Locate the cell with the specified text and output its [x, y] center coordinate. 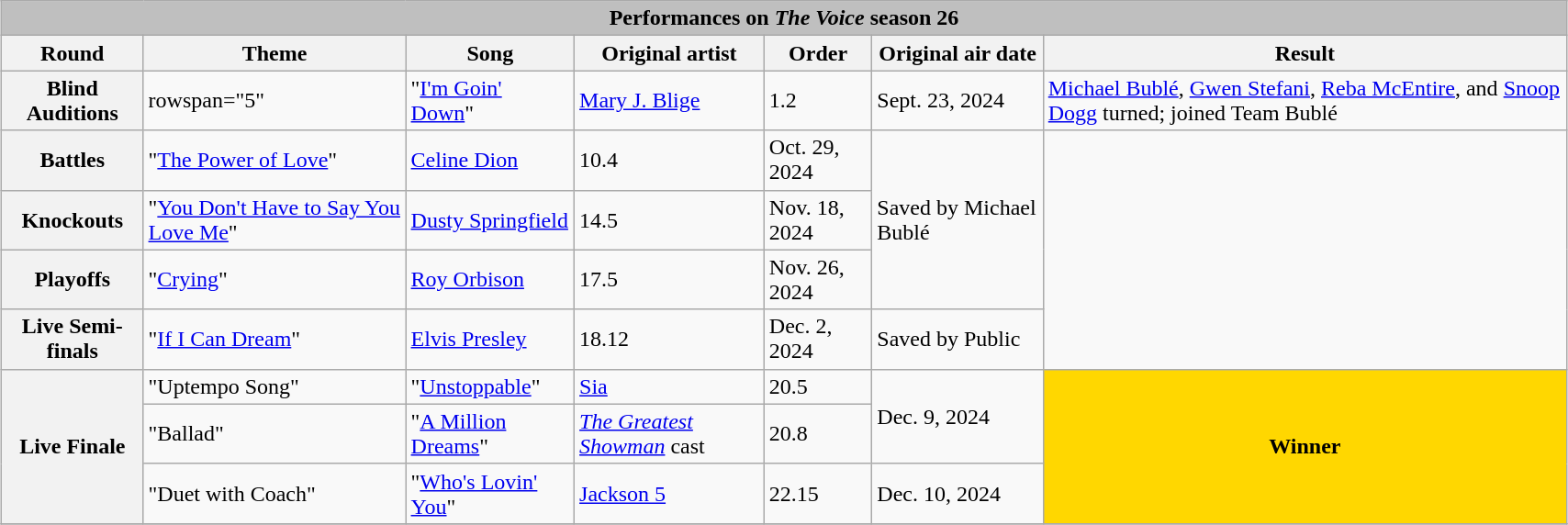
17.5 [670, 279]
Elvis Presley [490, 340]
"A Million Dreams" [490, 433]
Oct. 29, 2024 [817, 160]
Round [73, 53]
Dec. 2, 2024 [817, 340]
"The Power of Love" [274, 160]
Playoffs [73, 279]
"Crying" [274, 279]
Original air date [958, 53]
Order [817, 53]
Song [490, 53]
Saved by Michael Bublé [958, 220]
14.5 [670, 220]
Theme [274, 53]
1.2 [817, 101]
Roy Orbison [490, 279]
Result [1305, 53]
Jackson 5 [670, 494]
Saved by Public [958, 340]
18.12 [670, 340]
Performances on The Voice season 26 [784, 18]
Blind Auditions [73, 101]
rowspan="5" [274, 101]
Celine Dion [490, 160]
Dec. 9, 2024 [958, 417]
Dusty Springfield [490, 220]
The Greatest Showman cast [670, 433]
Dec. 10, 2024 [958, 494]
Knockouts [73, 220]
Live Finale [73, 446]
"Duet with Coach" [274, 494]
"Unstoppable" [490, 386]
20.5 [817, 386]
Nov. 26, 2024 [817, 279]
Michael Bublé, Gwen Stefani, Reba McEntire, and Snoop Dogg turned; joined Team Bublé [1305, 101]
22.15 [817, 494]
Mary J. Blige [670, 101]
Battles [73, 160]
20.8 [817, 433]
"Uptempo Song" [274, 386]
Winner [1305, 446]
Nov. 18, 2024 [817, 220]
"Ballad" [274, 433]
Sept. 23, 2024 [958, 101]
"I'm Goin' Down" [490, 101]
10.4 [670, 160]
"Who's Lovin' You" [490, 494]
"You Don't Have to Say You Love Me" [274, 220]
Live Semi-finals [73, 340]
"If I Can Dream" [274, 340]
Original artist [670, 53]
Sia [670, 386]
